Provide the (x, y) coordinate of the cell's center where the given text is located.  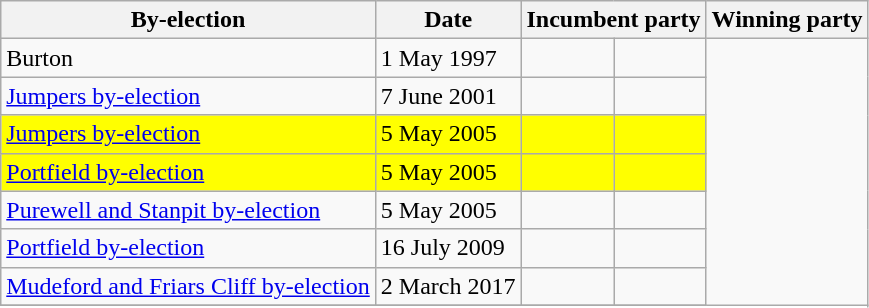
Incumbent party (614, 20)
Winning party (787, 20)
Mudeford and Friars Cliff by-election (188, 286)
1 May 1997 (448, 58)
Burton (188, 58)
7 June 2001 (448, 96)
Purewell and Stanpit by-election (188, 210)
By-election (188, 20)
Date (448, 20)
2 March 2017 (448, 286)
16 July 2009 (448, 248)
